Return the (X, Y) coordinate for the center point of the cell that contains the specified text.  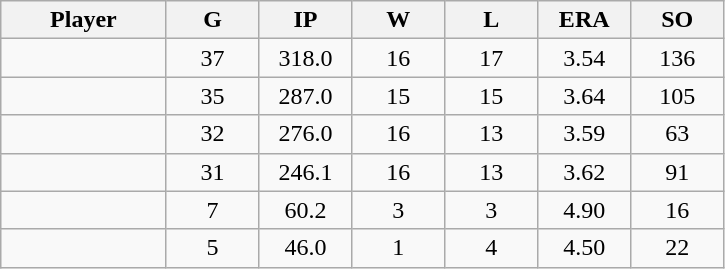
37 (212, 58)
3.59 (584, 134)
31 (212, 172)
SO (678, 20)
1 (398, 248)
136 (678, 58)
46.0 (306, 248)
W (398, 20)
Player (84, 20)
276.0 (306, 134)
3.54 (584, 58)
5 (212, 248)
17 (492, 58)
L (492, 20)
32 (212, 134)
7 (212, 210)
4.50 (584, 248)
IP (306, 20)
3.64 (584, 96)
4.90 (584, 210)
G (212, 20)
4 (492, 248)
22 (678, 248)
3.62 (584, 172)
ERA (584, 20)
35 (212, 96)
60.2 (306, 210)
287.0 (306, 96)
91 (678, 172)
63 (678, 134)
105 (678, 96)
246.1 (306, 172)
318.0 (306, 58)
